Pinpoint the cell where the given text exists, returning its [x, y] midpoint coordinate. 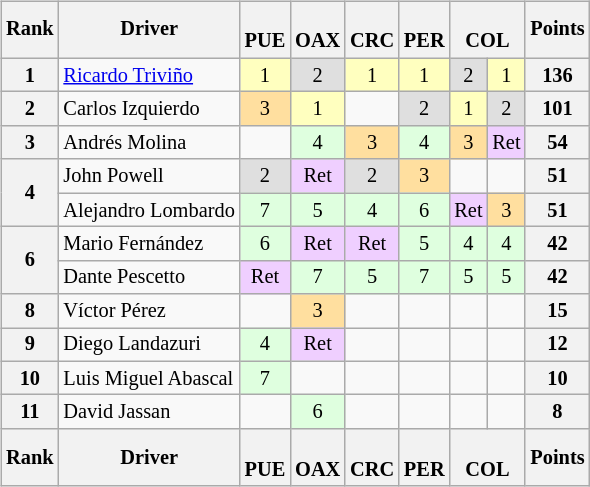
Víctor Pérez [150, 311]
John Powell [150, 176]
Andrés Molina [150, 143]
David Jassan [150, 412]
54 [557, 143]
Carlos Izquierdo [150, 109]
101 [557, 109]
15 [557, 311]
136 [557, 75]
Mario Fernández [150, 244]
11 [30, 412]
12 [557, 345]
Dante Pescetto [150, 277]
Alejandro Lombardo [150, 210]
Luis Miguel Abascal [150, 378]
Diego Landazuri [150, 345]
Ricardo Triviño [150, 75]
9 [30, 345]
